Search for the cell housing the specified text and yield its [X, Y] center coordinate. 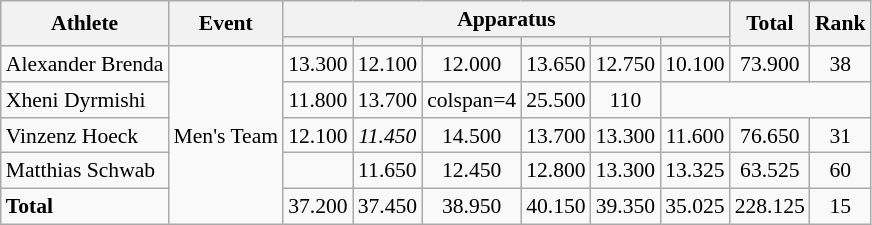
colspan=4 [472, 100]
37.200 [318, 207]
Event [226, 24]
38.950 [472, 207]
11.450 [388, 136]
228.125 [770, 207]
73.900 [770, 64]
38 [840, 64]
15 [840, 207]
76.650 [770, 136]
37.450 [388, 207]
Alexander Brenda [85, 64]
Rank [840, 24]
Men's Team [226, 135]
11.650 [388, 171]
12.750 [626, 64]
11.800 [318, 100]
12.000 [472, 64]
110 [626, 100]
Xheni Dyrmishi [85, 100]
39.350 [626, 207]
63.525 [770, 171]
Athlete [85, 24]
40.150 [556, 207]
Vinzenz Hoeck [85, 136]
Apparatus [506, 19]
12.450 [472, 171]
Matthias Schwab [85, 171]
13.325 [694, 171]
10.100 [694, 64]
13.650 [556, 64]
11.600 [694, 136]
60 [840, 171]
31 [840, 136]
12.800 [556, 171]
25.500 [556, 100]
35.025 [694, 207]
14.500 [472, 136]
